Return the [X, Y] coordinate for the center point of the cell that contains the specified text.  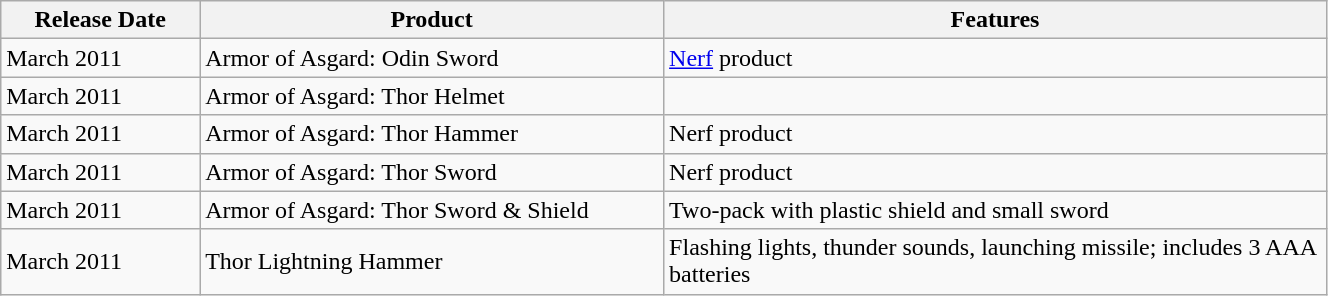
Armor of Asgard: Thor Sword [432, 172]
Armor of Asgard: Odin Sword [432, 58]
Armor of Asgard: Thor Hammer [432, 134]
Features [996, 20]
Two-pack with plastic shield and small sword [996, 210]
Release Date [100, 20]
Armor of Asgard: Thor Helmet [432, 96]
Armor of Asgard: Thor Sword & Shield [432, 210]
Product [432, 20]
Thor Lightning Hammer [432, 262]
Flashing lights, thunder sounds, launching missile; includes 3 AAA batteries [996, 262]
